Search for the cell housing the specified text and yield its [x, y] center coordinate. 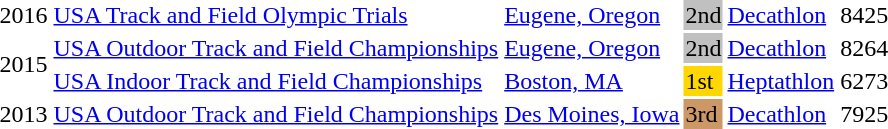
USA Track and Field Olympic Trials [276, 15]
Boston, MA [592, 81]
3rd [704, 114]
1st [704, 81]
Heptathlon [781, 81]
Des Moines, Iowa [592, 114]
USA Indoor Track and Field Championships [276, 81]
